Scan for the cell matching the given text and deliver its [x, y] coordinate at center. 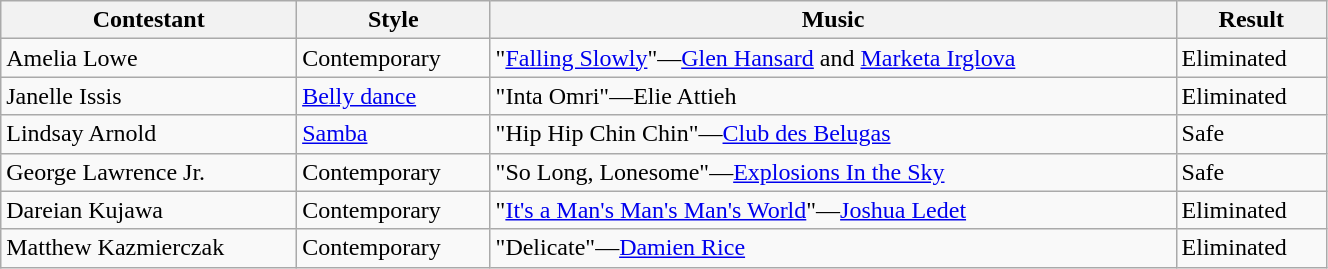
Matthew Kazmierczak [149, 248]
George Lawrence Jr. [149, 172]
"So Long, Lonesome"—Explosions In the Sky [833, 172]
Amelia Lowe [149, 58]
"Hip Hip Chin Chin"—Club des Belugas [833, 134]
"Delicate"—Damien Rice [833, 248]
Lindsay Arnold [149, 134]
Belly dance [394, 96]
Contestant [149, 20]
Janelle Issis [149, 96]
Music [833, 20]
"Falling Slowly"—Glen Hansard and Marketa Irglova [833, 58]
"It's a Man's Man's Man's World"—Joshua Ledet [833, 210]
Result [1251, 20]
"Inta Omri"—Elie Attieh [833, 96]
Style [394, 20]
Dareian Kujawa [149, 210]
Samba [394, 134]
